Determine the [x, y] coordinate at the center of the cell enclosing the given text.  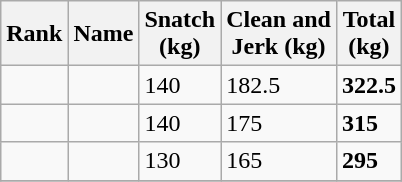
315 [368, 123]
295 [368, 161]
Rank [34, 34]
Total (kg) [368, 34]
130 [180, 161]
Name [104, 34]
165 [279, 161]
Snatch (kg) [180, 34]
Clean and Jerk (kg) [279, 34]
182.5 [279, 85]
175 [279, 123]
322.5 [368, 85]
